For the text-containing cell, return its midpoint in [x, y] coordinate format. 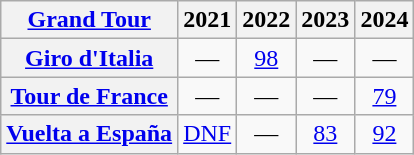
Grand Tour [90, 20]
79 [384, 96]
2021 [208, 20]
2023 [326, 20]
2022 [266, 20]
2024 [384, 20]
Vuelta a España [90, 134]
DNF [208, 134]
Tour de France [90, 96]
Giro d'Italia [90, 58]
98 [266, 58]
92 [384, 134]
83 [326, 134]
